Detect which cell encompasses the target text, then output its (x, y) center coordinate. 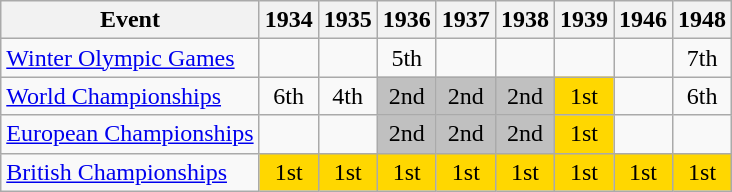
4th (348, 96)
1935 (348, 20)
1938 (524, 20)
Winter Olympic Games (130, 58)
1948 (702, 20)
7th (702, 58)
1937 (466, 20)
World Championships (130, 96)
5th (406, 58)
1939 (584, 20)
1934 (288, 20)
1936 (406, 20)
Event (130, 20)
European Championships (130, 134)
British Championships (130, 172)
1946 (644, 20)
